Return (X, Y) of the center of cell containing provided text 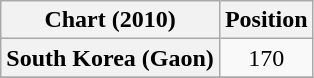
South Korea (Gaon) (110, 58)
Position (266, 20)
Chart (2010) (110, 20)
170 (266, 58)
